Provide the (X, Y) coordinate of the cell's center where the given text is located.  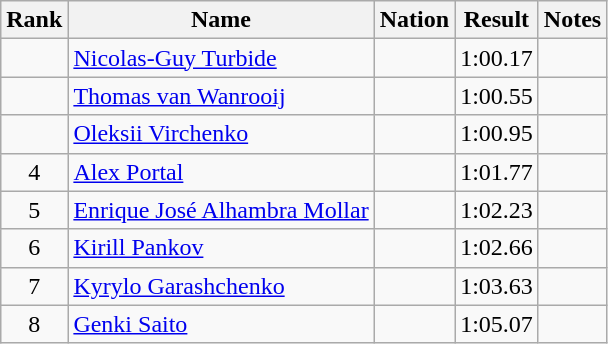
1:01.77 (497, 172)
Rank (34, 20)
Notes (572, 20)
1:02.66 (497, 248)
6 (34, 248)
1:05.07 (497, 324)
Kirill Pankov (221, 248)
Name (221, 20)
Nicolas-Guy Turbide (221, 58)
Kyrylo Garashchenko (221, 286)
Genki Saito (221, 324)
1:00.95 (497, 134)
4 (34, 172)
1:00.55 (497, 96)
7 (34, 286)
Alex Portal (221, 172)
5 (34, 210)
Nation (414, 20)
1:03.63 (497, 286)
1:02.23 (497, 210)
Oleksii Virchenko (221, 134)
Enrique José Alhambra Mollar (221, 210)
8 (34, 324)
1:00.17 (497, 58)
Thomas van Wanrooij (221, 96)
Result (497, 20)
